Search for the cell housing the specified text and yield its (X, Y) center coordinate. 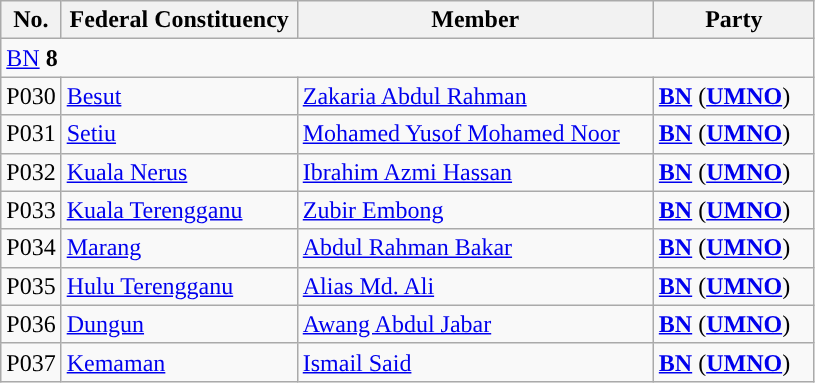
P034 (31, 248)
Zubir Embong (475, 210)
Alias Md. Ali (475, 286)
Besut (179, 96)
Member (475, 20)
P030 (31, 96)
BN 8 (408, 58)
P037 (31, 362)
Federal Constituency (179, 20)
Setiu (179, 134)
Ibrahim Azmi Hassan (475, 172)
Kuala Nerus (179, 172)
Party (734, 20)
P036 (31, 324)
Zakaria Abdul Rahman (475, 96)
Awang Abdul Jabar (475, 324)
Kuala Terengganu (179, 210)
P033 (31, 210)
P035 (31, 286)
Marang (179, 248)
Abdul Rahman Bakar (475, 248)
P031 (31, 134)
No. (31, 20)
Hulu Terengganu (179, 286)
Mohamed Yusof Mohamed Noor (475, 134)
Dungun (179, 324)
Ismail Said (475, 362)
P032 (31, 172)
Kemaman (179, 362)
